Search for the cell housing the specified text and yield its [X, Y] center coordinate. 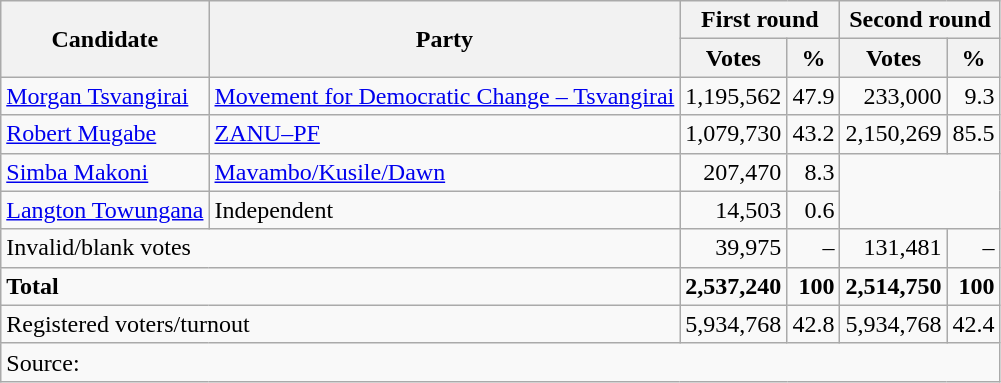
39,975 [734, 248]
85.5 [974, 134]
Robert Mugabe [105, 134]
2,537,240 [734, 286]
Movement for Democratic Change – Tsvangirai [444, 96]
Simba Makoni [105, 172]
ZANU–PF [444, 134]
0.6 [814, 210]
1,079,730 [734, 134]
Total [340, 286]
9.3 [974, 96]
Langton Towungana [105, 210]
Party [444, 39]
131,481 [894, 248]
14,503 [734, 210]
Invalid/blank votes [340, 248]
Second round [920, 20]
43.2 [814, 134]
2,150,269 [894, 134]
Morgan Tsvangirai [105, 96]
Source: [500, 362]
Registered voters/turnout [340, 324]
1,195,562 [734, 96]
First round [760, 20]
207,470 [734, 172]
47.9 [814, 96]
42.8 [814, 324]
42.4 [974, 324]
233,000 [894, 96]
2,514,750 [894, 286]
Candidate [105, 39]
8.3 [814, 172]
Mavambo/Kusile/Dawn [444, 172]
Independent [444, 210]
